Find where the given text appears and provide that cell's center as [x, y] coordinate. 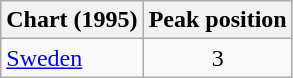
Peak position [218, 20]
Sweden [72, 58]
Chart (1995) [72, 20]
3 [218, 58]
